For the text-containing cell, return its midpoint in (X, Y) coordinate format. 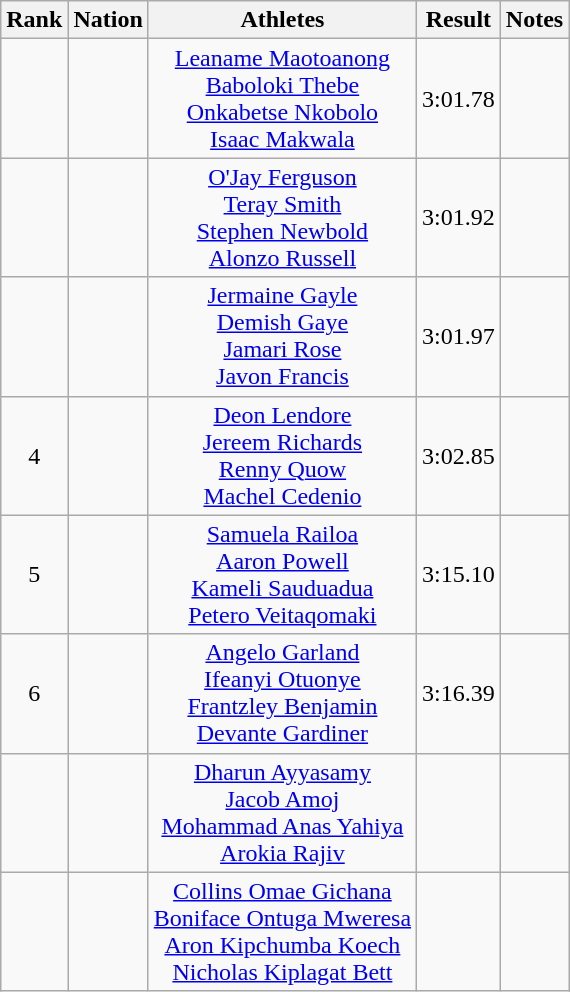
3:02.85 (459, 456)
3:01.92 (459, 218)
Deon LendoreJereem RichardsRenny QuowMachel Cedenio (282, 456)
3:01.97 (459, 336)
Result (459, 20)
Leaname MaotoanongBaboloki ThebeOnkabetse NkoboloIsaac Makwala (282, 98)
Jermaine GayleDemish GayeJamari RoseJavon Francis (282, 336)
Athletes (282, 20)
O'Jay FergusonTeray SmithStephen NewboldAlonzo Russell (282, 218)
Angelo GarlandIfeanyi OtuonyeFrantzley BenjaminDevante Gardiner (282, 694)
3:15.10 (459, 574)
5 (34, 574)
Notes (534, 20)
Collins Omae GichanaBoniface Ontuga MweresaAron Kipchumba KoechNicholas Kiplagat Bett (282, 932)
6 (34, 694)
Dharun AyyasamyJacob AmojMohammad Anas YahiyaArokia Rajiv (282, 812)
3:16.39 (459, 694)
Nation (108, 20)
4 (34, 456)
3:01.78 (459, 98)
Samuela RailoaAaron PowellKameli SauduaduaPetero Veitaqomaki (282, 574)
Rank (34, 20)
